Find where the given text appears and provide that cell's center as (x, y) coordinate. 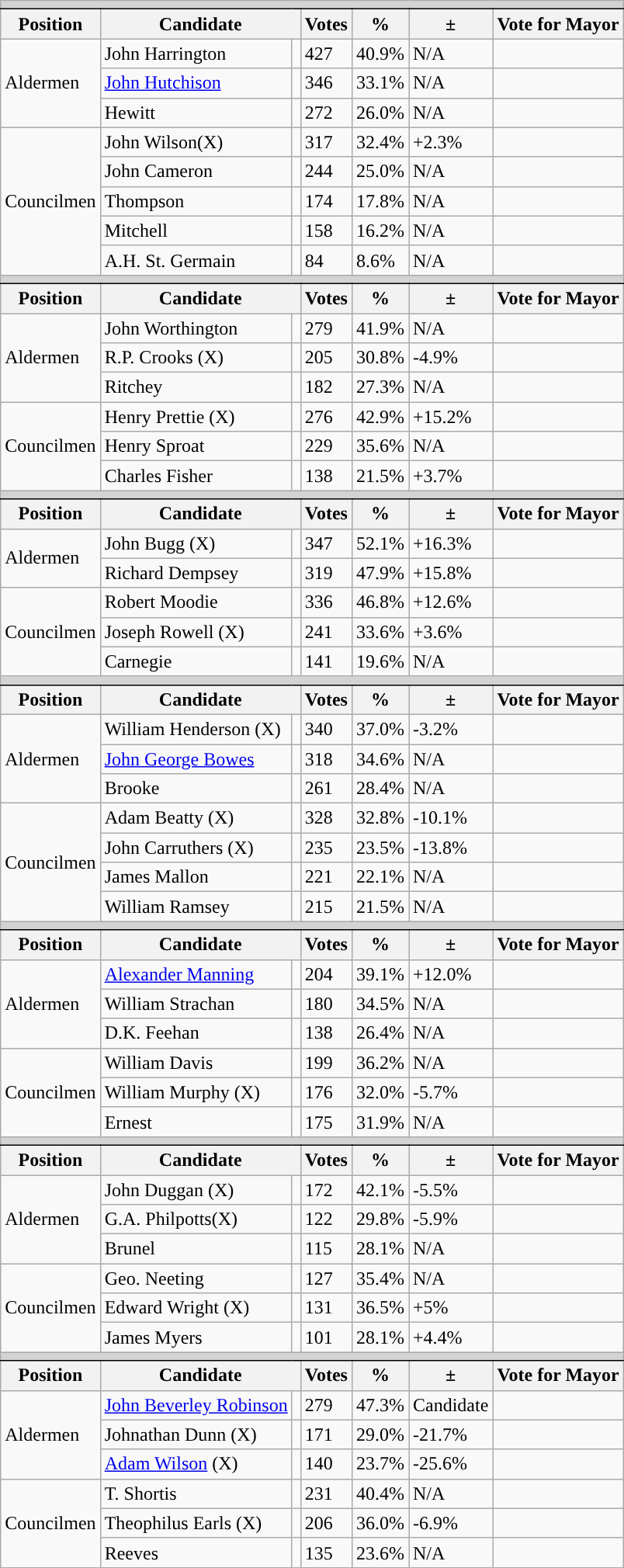
16.2% (380, 231)
Mitchell (196, 231)
32.4% (380, 142)
+2.3% (450, 142)
Alexander Manning (196, 974)
23.7% (380, 1464)
19.6% (380, 661)
Ritchey (196, 387)
28.4% (380, 789)
+15.2% (450, 417)
115 (326, 1249)
34.5% (380, 1004)
30.8% (380, 358)
-3.2% (450, 729)
235 (326, 848)
A.H. St. Germain (196, 260)
318 (326, 758)
William Ramsey (196, 907)
180 (326, 1004)
215 (326, 907)
25.0% (380, 172)
Richard Dempsey (196, 573)
171 (326, 1434)
Geo. Neeting (196, 1278)
276 (326, 417)
319 (326, 573)
175 (326, 1122)
37.0% (380, 729)
42.9% (380, 417)
Thompson (196, 201)
James Myers (196, 1337)
22.1% (380, 877)
29.0% (380, 1434)
Joseph Rowell (X) (196, 632)
52.1% (380, 543)
-21.7% (450, 1434)
33.6% (380, 632)
William Davis (196, 1063)
131 (326, 1308)
174 (326, 201)
347 (326, 543)
-5.9% (450, 1219)
Theophilus Earls (X) (196, 1523)
John Bugg (X) (196, 543)
205 (326, 358)
32.0% (380, 1092)
John Hutchison (196, 83)
Adam Beatty (X) (196, 818)
William Murphy (X) (196, 1092)
T. Shortis (196, 1493)
241 (326, 632)
Brooke (196, 789)
17.8% (380, 201)
122 (326, 1219)
John Carruthers (X) (196, 848)
+5% (450, 1308)
Edward Wright (X) (196, 1308)
Robert Moodie (196, 602)
221 (326, 877)
158 (326, 231)
176 (326, 1092)
328 (326, 818)
-5.5% (450, 1190)
D.K. Feehan (196, 1033)
+4.4% (450, 1337)
+3.6% (450, 632)
229 (326, 446)
+16.3% (450, 543)
G.A. Philpotts(X) (196, 1219)
29.8% (380, 1219)
84 (326, 260)
39.1% (380, 974)
140 (326, 1464)
261 (326, 789)
Reeves (196, 1552)
John George Bowes (196, 758)
272 (326, 113)
-10.1% (450, 818)
34.6% (380, 758)
+15.8% (450, 573)
-4.9% (450, 358)
41.9% (380, 328)
John Harrington (196, 54)
Ernest (196, 1122)
Adam Wilson (X) (196, 1464)
40.4% (380, 1493)
James Mallon (196, 877)
Henry Sproat (196, 446)
101 (326, 1337)
47.3% (380, 1405)
Carnegie (196, 661)
John Cameron (196, 172)
35.6% (380, 446)
+12.6% (450, 602)
204 (326, 974)
36.0% (380, 1523)
427 (326, 54)
32.8% (380, 818)
35.4% (380, 1278)
+12.0% (450, 974)
-13.8% (450, 848)
Henry Prettie (X) (196, 417)
William Henderson (X) (196, 729)
244 (326, 172)
27.3% (380, 387)
172 (326, 1190)
John Wilson(X) (196, 142)
141 (326, 661)
231 (326, 1493)
36.2% (380, 1063)
127 (326, 1278)
William Strachan (196, 1004)
47.9% (380, 573)
8.6% (380, 260)
206 (326, 1523)
-5.7% (450, 1092)
+3.7% (450, 476)
Johnathan Dunn (X) (196, 1434)
182 (326, 387)
23.6% (380, 1552)
42.1% (380, 1190)
Charles Fisher (196, 476)
26.0% (380, 113)
40.9% (380, 54)
135 (326, 1552)
199 (326, 1063)
346 (326, 83)
26.4% (380, 1033)
340 (326, 729)
36.5% (380, 1308)
John Duggan (X) (196, 1190)
R.P. Crooks (X) (196, 358)
Hewitt (196, 113)
31.9% (380, 1122)
317 (326, 142)
John Worthington (196, 328)
336 (326, 602)
John Beverley Robinson (196, 1405)
33.1% (380, 83)
46.8% (380, 602)
-6.9% (450, 1523)
-25.6% (450, 1464)
Brunel (196, 1249)
23.5% (380, 848)
